From the cell containing the given text, extract its center point as (x, y) coordinate. 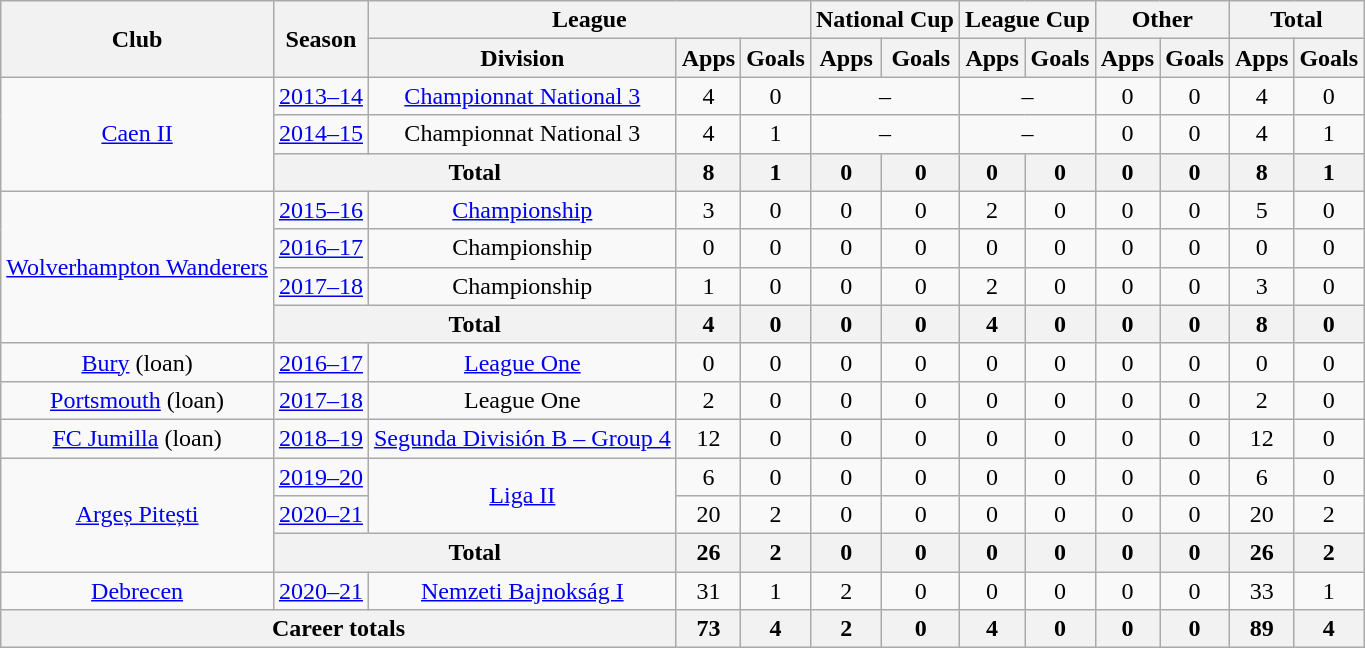
Club (138, 39)
National Cup (884, 20)
33 (1261, 591)
League Cup (1028, 20)
FC Jumilla (loan) (138, 438)
Liga II (522, 496)
2018–19 (320, 438)
Argeș Pitești (138, 515)
Bury (loan) (138, 362)
Segunda División B – Group 4 (522, 438)
2013–14 (320, 96)
Debrecen (138, 591)
2014–15 (320, 134)
Portsmouth (loan) (138, 400)
Division (522, 58)
Nemzeti Bajnokság I (522, 591)
Season (320, 39)
2019–20 (320, 477)
Other (1162, 20)
5 (1261, 210)
73 (708, 629)
Caen II (138, 134)
League (589, 20)
89 (1261, 629)
31 (708, 591)
Wolverhampton Wanderers (138, 267)
2015–16 (320, 210)
Career totals (338, 629)
